Identify which cell holds the provided text, then report its (x, y) central coordinate. 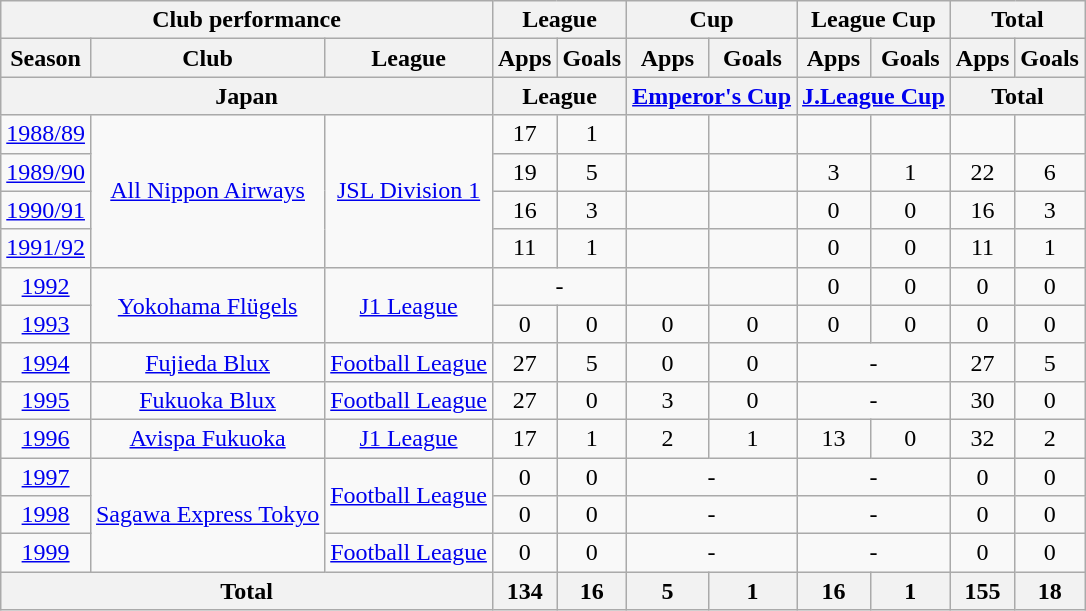
19 (524, 172)
1990/91 (46, 210)
Yokohama Flügels (207, 305)
13 (834, 438)
All Nippon Airways (207, 191)
League Cup (874, 20)
Fukuoka Blux (207, 400)
1999 (46, 553)
J.League Cup (874, 96)
22 (982, 172)
18 (1050, 591)
6 (1050, 172)
Fujieda Blux (207, 362)
1991/92 (46, 248)
Sagawa Express Tokyo (207, 515)
JSL Division 1 (409, 191)
155 (982, 591)
Club (207, 58)
30 (982, 400)
Japan (247, 96)
1992 (46, 286)
1988/89 (46, 134)
32 (982, 438)
1998 (46, 515)
Avispa Fukuoka (207, 438)
134 (524, 591)
1989/90 (46, 172)
1993 (46, 324)
Cup (712, 20)
1994 (46, 362)
1996 (46, 438)
Season (46, 58)
1995 (46, 400)
1997 (46, 477)
Emperor's Cup (712, 96)
Club performance (247, 20)
